Return [x, y] of the center of cell containing provided text 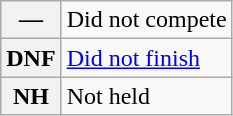
DNF [31, 58]
Not held [146, 96]
Did not compete [146, 20]
Did not finish [146, 58]
— [31, 20]
NH [31, 96]
